Detect which cell encompasses the target text, then output its [X, Y] center coordinate. 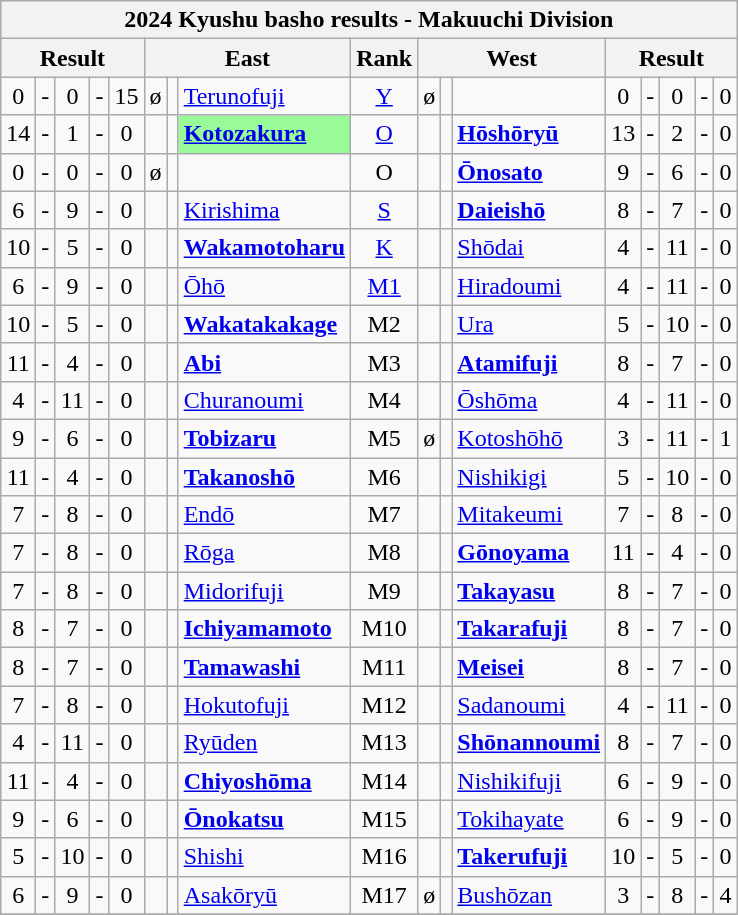
K [384, 248]
13 [624, 134]
M10 [384, 629]
M3 [384, 362]
Bushōzan [529, 895]
M1 [384, 286]
M17 [384, 895]
M9 [384, 591]
Shōdai [529, 248]
Kotoshōhō [529, 438]
M6 [384, 477]
Abi [264, 362]
Takanoshō [264, 477]
Hōshōryū [529, 134]
Rank [384, 58]
Ōhō [264, 286]
Midorifuji [264, 591]
Rōga [264, 553]
2024 Kyushu basho results - Makuuchi Division [369, 20]
M7 [384, 515]
M5 [384, 438]
Daieishō [529, 210]
M8 [384, 553]
Ryūden [264, 743]
Ōnokatsu [264, 819]
Ura [529, 324]
Takerufuji [529, 857]
Tokihayate [529, 819]
M11 [384, 667]
Asakōryū [264, 895]
15 [126, 96]
Shōnannoumi [529, 743]
Hiradoumi [529, 286]
Ōshōma [529, 400]
S [384, 210]
M15 [384, 819]
Chiyoshōma [264, 781]
14 [18, 134]
Kirishima [264, 210]
2 [678, 134]
M16 [384, 857]
Ichiyamamoto [264, 629]
Sadanoumi [529, 705]
Hokutofuji [264, 705]
Atamifuji [529, 362]
Takayasu [529, 591]
Shishi [264, 857]
Tobizaru [264, 438]
East [248, 58]
West [512, 58]
Wakatakakage [264, 324]
Tamawashi [264, 667]
Mitakeumi [529, 515]
M14 [384, 781]
M12 [384, 705]
M2 [384, 324]
Wakamotoharu [264, 248]
Endō [264, 515]
Gōnoyama [529, 553]
Terunofuji [264, 96]
Takarafuji [529, 629]
M13 [384, 743]
Ōnosato [529, 172]
Nishikifuji [529, 781]
M4 [384, 400]
Nishikigi [529, 477]
Meisei [529, 667]
Y [384, 96]
Churanoumi [264, 400]
Kotozakura [264, 134]
